Scan for the cell matching the given text and deliver its (x, y) coordinate at center. 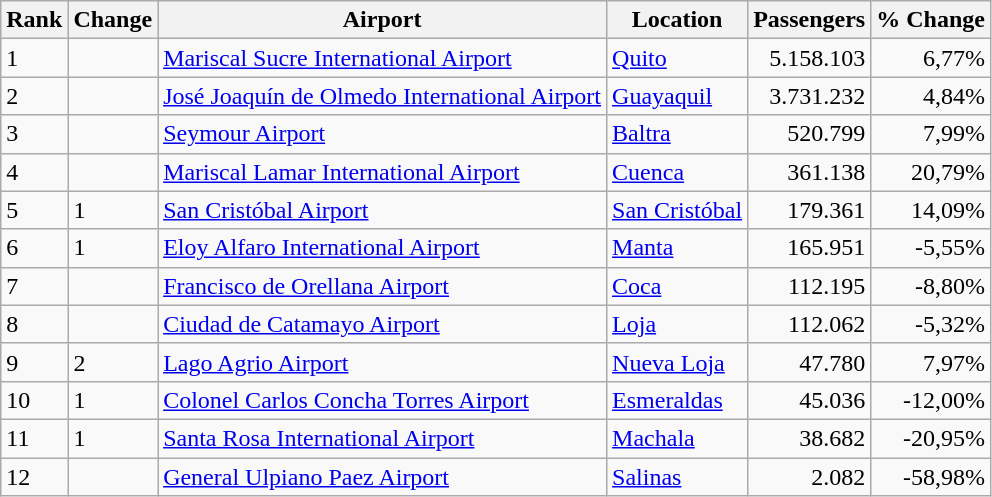
4,84% (931, 96)
4 (34, 172)
12 (34, 477)
-5,55% (931, 248)
Nueva Loja (678, 362)
Mariscal Lamar International Airport (382, 172)
7,99% (931, 134)
112.195 (810, 286)
Guayaquil (678, 96)
10 (34, 400)
-8,80% (931, 286)
General Ulpiano Paez Airport (382, 477)
11 (34, 438)
Cuenca (678, 172)
Ciudad de Catamayo Airport (382, 324)
179.361 (810, 210)
% Change (931, 20)
6 (34, 248)
3 (34, 134)
5.158.103 (810, 58)
San Cristóbal Airport (382, 210)
Baltra (678, 134)
Passengers (810, 20)
3.731.232 (810, 96)
José Joaquín de Olmedo International Airport (382, 96)
-5,32% (931, 324)
-20,95% (931, 438)
520.799 (810, 134)
Salinas (678, 477)
20,79% (931, 172)
7,97% (931, 362)
6,77% (931, 58)
8 (34, 324)
-58,98% (931, 477)
7 (34, 286)
Quito (678, 58)
Mariscal Sucre International Airport (382, 58)
38.682 (810, 438)
9 (34, 362)
Rank (34, 20)
Lago Agrio Airport (382, 362)
Airport (382, 20)
Francisco de Orellana Airport (382, 286)
112.062 (810, 324)
165.951 (810, 248)
San Cristóbal (678, 210)
5 (34, 210)
Machala (678, 438)
Coca (678, 286)
47.780 (810, 362)
45.036 (810, 400)
14,09% (931, 210)
Eloy Alfaro International Airport (382, 248)
Manta (678, 248)
2.082 (810, 477)
Esmeraldas (678, 400)
Santa Rosa International Airport (382, 438)
Seymour Airport (382, 134)
-12,00% (931, 400)
361.138 (810, 172)
Colonel Carlos Concha Torres Airport (382, 400)
Location (678, 20)
Change (113, 20)
Loja (678, 324)
